Locate the cell with the specified text and output its [x, y] center coordinate. 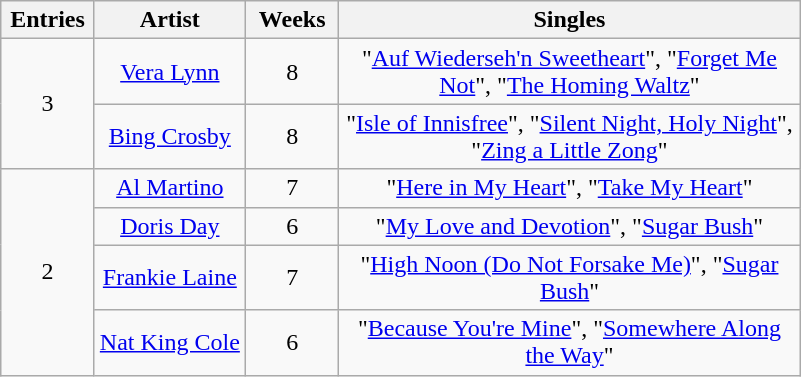
Doris Day [170, 226]
3 [48, 104]
"Because You're Mine", "Somewhere Along the Way" [570, 342]
Nat King Cole [170, 342]
Singles [570, 20]
Bing Crosby [170, 136]
"High Noon (Do Not Forsake Me)", "Sugar Bush" [570, 278]
Artist [170, 20]
Al Martino [170, 188]
Entries [48, 20]
Frankie Laine [170, 278]
"Isle of Innisfree", "Silent Night, Holy Night", "Zing a Little Zong" [570, 136]
"My Love and Devotion", "Sugar Bush" [570, 226]
"Auf Wiederseh'n Sweetheart", "Forget Me Not", "The Homing Waltz" [570, 72]
"Here in My Heart", "Take My Heart" [570, 188]
2 [48, 272]
Weeks [292, 20]
Vera Lynn [170, 72]
